From the cell containing the given text, extract its center point as (x, y) coordinate. 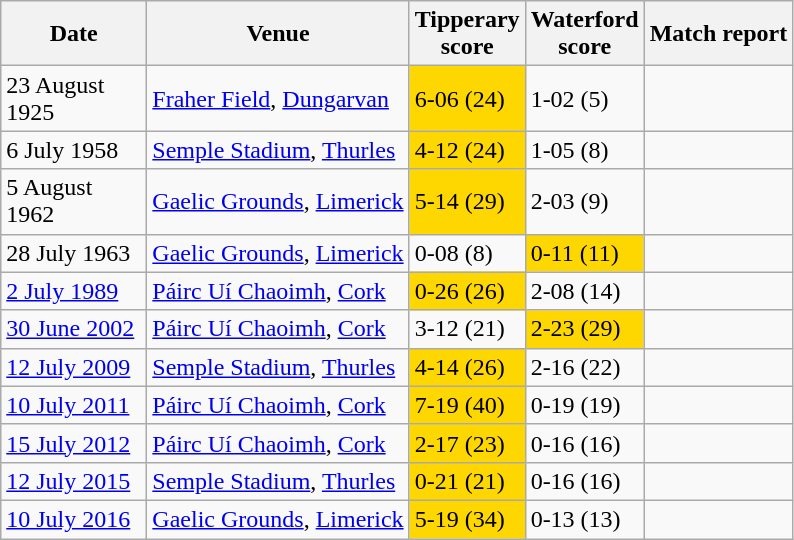
0-11 (11) (584, 253)
5 August 1962 (74, 202)
2-23 (29) (584, 329)
2 July 1989 (74, 291)
1-02 (5) (584, 98)
0-19 (19) (584, 405)
10 July 2011 (74, 405)
Match report (718, 34)
12 July 2009 (74, 367)
4-12 (24) (467, 150)
2-03 (9) (584, 202)
7-19 (40) (467, 405)
Date (74, 34)
5-14 (29) (467, 202)
28 July 1963 (74, 253)
6 July 1958 (74, 150)
1-05 (8) (584, 150)
Waterford score (584, 34)
2-17 (23) (467, 443)
0-21 (21) (467, 481)
0-08 (8) (467, 253)
3-12 (21) (467, 329)
4-14 (26) (467, 367)
10 July 2016 (74, 519)
Fraher Field, Dungarvan (278, 98)
12 July 2015 (74, 481)
2-16 (22) (584, 367)
15 July 2012 (74, 443)
5-19 (34) (467, 519)
0-13 (13) (584, 519)
23 August 1925 (74, 98)
6-06 (24) (467, 98)
Tipperary score (467, 34)
2-08 (14) (584, 291)
30 June 2002 (74, 329)
Venue (278, 34)
0-26 (26) (467, 291)
